Provide the (X, Y) coordinate of the cell's center where the given text is located.  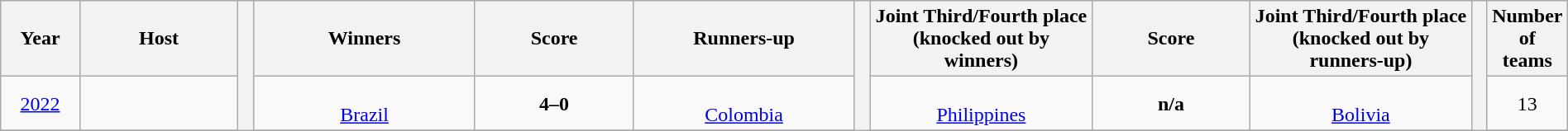
2022 (41, 104)
Colombia (744, 104)
Winners (365, 39)
Runners-up (744, 39)
n/a (1171, 104)
Philippines (982, 104)
Bolivia (1361, 104)
13 (1527, 104)
Year (41, 39)
4–0 (554, 104)
Number of teams (1527, 39)
Joint Third/Fourth place (knocked out by winners) (982, 39)
Brazil (365, 104)
Joint Third/Fourth place (knocked out by runners-up) (1361, 39)
Host (159, 39)
